For the text-containing cell, return its midpoint in (X, Y) coordinate format. 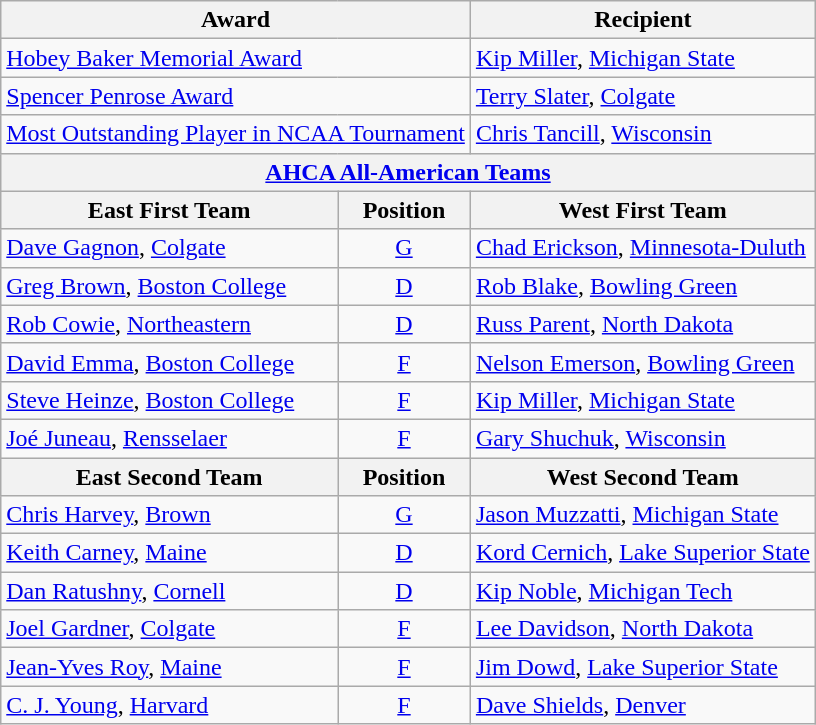
Hobey Baker Memorial Award (236, 58)
Dan Ratushny, Cornell (170, 591)
East First Team (170, 210)
Lee Davidson, North Dakota (642, 629)
Recipient (642, 20)
Kord Cernich, Lake Superior State (642, 553)
Dave Gagnon, Colgate (170, 248)
Russ Parent, North Dakota (642, 324)
Steve Heinze, Boston College (170, 400)
Jim Dowd, Lake Superior State (642, 667)
Terry Slater, Colgate (642, 96)
Gary Shuchuk, Wisconsin (642, 438)
Greg Brown, Boston College (170, 286)
West Second Team (642, 477)
Chris Tancill, Wisconsin (642, 134)
Most Outstanding Player in NCAA Tournament (236, 134)
Rob Cowie, Northeastern (170, 324)
Kip Noble, Michigan Tech (642, 591)
Nelson Emerson, Bowling Green (642, 362)
Jean-Yves Roy, Maine (170, 667)
West First Team (642, 210)
David Emma, Boston College (170, 362)
C. J. Young, Harvard (170, 705)
Spencer Penrose Award (236, 96)
Chad Erickson, Minnesota-Duluth (642, 248)
Keith Carney, Maine (170, 553)
Joel Gardner, Colgate (170, 629)
Joé Juneau, Rensselaer (170, 438)
AHCA All-American Teams (408, 172)
Jason Muzzatti, Michigan State (642, 515)
Award (236, 20)
East Second Team (170, 477)
Rob Blake, Bowling Green (642, 286)
Chris Harvey, Brown (170, 515)
Dave Shields, Denver (642, 705)
